Search for the cell housing the specified text and yield its [X, Y] center coordinate. 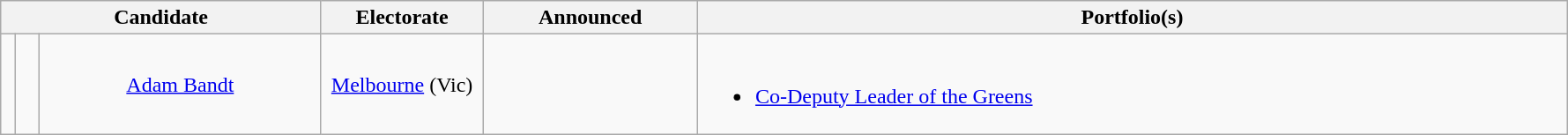
Adam Bandt [180, 85]
Candidate [161, 18]
Melbourne (Vic) [402, 85]
Co-Deputy Leader of the Greens [1132, 85]
Portfolio(s) [1132, 18]
Electorate [402, 18]
Announced [591, 18]
